For the text-containing cell, return its midpoint in [x, y] coordinate format. 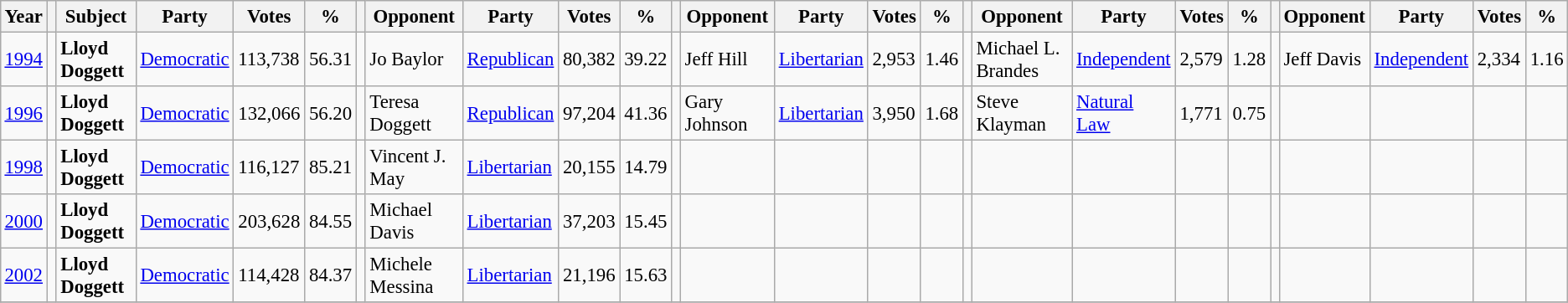
1994 [23, 59]
203,628 [270, 221]
15.45 [646, 221]
Teresa Doggett [414, 114]
Gary Johnson [727, 114]
41.36 [646, 114]
1.16 [1546, 59]
84.37 [331, 276]
80,382 [590, 59]
Jeff Hill [727, 59]
1996 [23, 114]
Natural Law [1124, 114]
1.28 [1249, 59]
84.55 [331, 221]
1998 [23, 167]
Michele Messina [414, 276]
39.22 [646, 59]
0.75 [1249, 114]
Subject [95, 17]
85.21 [331, 167]
Jo Baylor [414, 59]
132,066 [270, 114]
1.68 [941, 114]
1.46 [941, 59]
Steve Klayman [1022, 114]
21,196 [590, 276]
2,953 [895, 59]
3,950 [895, 114]
1,771 [1201, 114]
2,579 [1201, 59]
Vincent J. May [414, 167]
15.63 [646, 276]
Year [23, 17]
97,204 [590, 114]
Jeff Davis [1324, 59]
Michael L. Brandes [1022, 59]
2002 [23, 276]
116,127 [270, 167]
2,334 [1499, 59]
113,738 [270, 59]
37,203 [590, 221]
114,428 [270, 276]
Michael Davis [414, 221]
2000 [23, 221]
14.79 [646, 167]
56.20 [331, 114]
56.31 [331, 59]
20,155 [590, 167]
